Pinpoint the cell where the given text exists, returning its [X, Y] midpoint coordinate. 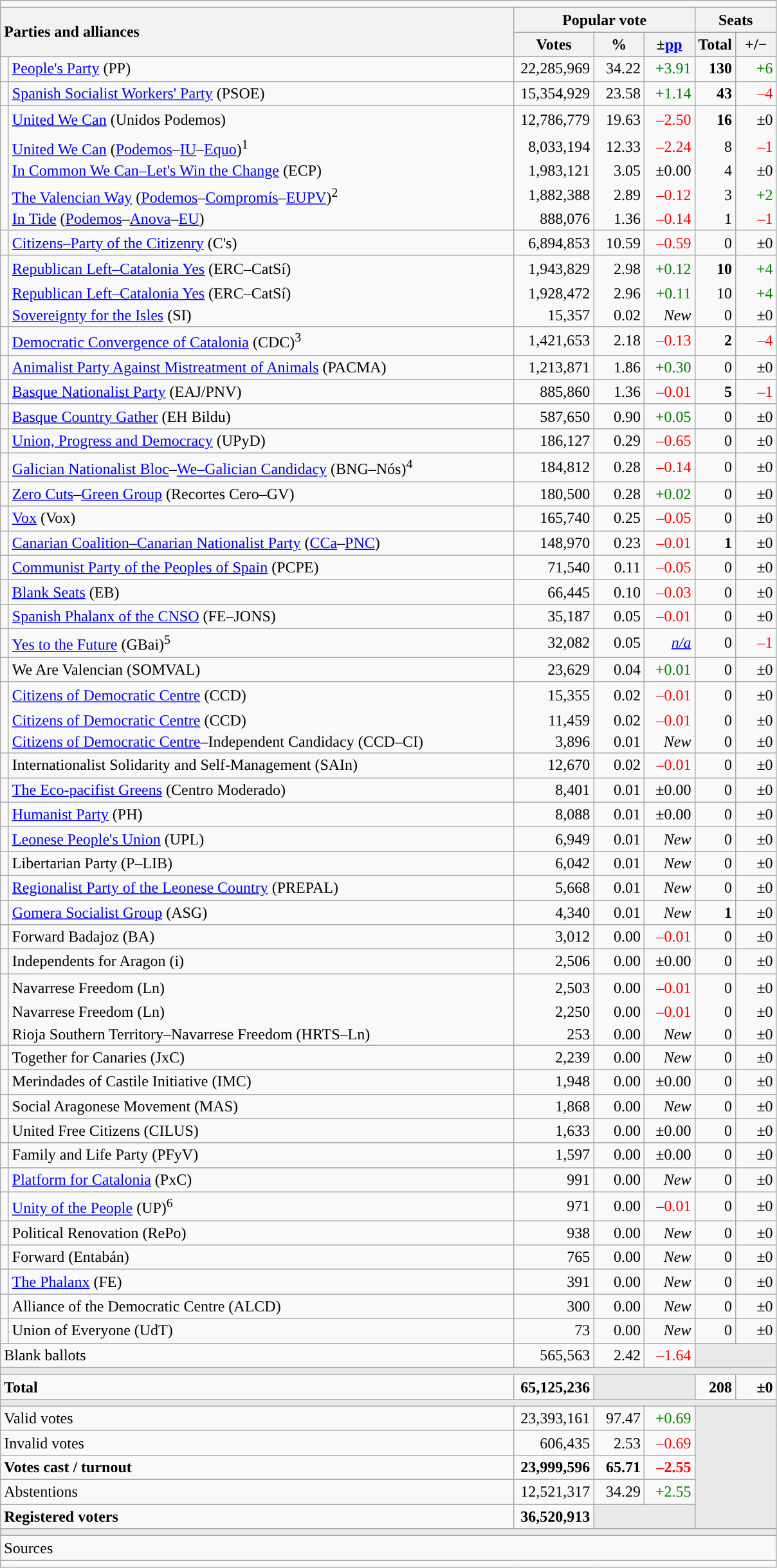
Regionalist Party of the Leonese Country (PREPAL) [261, 888]
Parties and alliances [257, 32]
4 [715, 171]
34.22 [619, 69]
23.58 [619, 93]
Union of Everyone (UdT) [261, 1331]
Alliance of the Democratic Centre (ALCD) [261, 1306]
34.29 [619, 1492]
65,125,236 [554, 1387]
Rioja Southern Territory–Navarrese Freedom (HRTS–Ln) [261, 1034]
Canarian Coalition–Canarian Nationalist Party (CCa–PNC) [261, 543]
12,670 [554, 765]
1,882,388 [554, 195]
565,563 [554, 1355]
97.47 [619, 1418]
991 [554, 1180]
71,540 [554, 567]
United Free Citizens (CILUS) [261, 1131]
Forward (Entabán) [261, 1257]
Abstentions [257, 1492]
–0.13 [669, 341]
1,983,121 [554, 171]
Internationalist Solidarity and Self-Management (SAIn) [261, 765]
Popular vote [605, 20]
Leonese People's Union (UPL) [261, 839]
Animalist Party Against Mistreatment of Animals (PACMA) [261, 367]
2.42 [619, 1355]
186,127 [554, 441]
10.59 [619, 242]
+0.01 [669, 670]
1,943,829 [554, 269]
2,250 [554, 1012]
23,629 [554, 670]
The Eco-pacifist Greens (Centro Moderado) [261, 790]
0.90 [619, 416]
0.23 [619, 543]
The Phalanx (FE) [261, 1282]
Unity of the People (UP)6 [261, 1207]
Registered voters [257, 1517]
+/− [756, 44]
The Valencian Way (Podemos–Compromís–EUPV)2 [261, 195]
19.63 [619, 120]
8,401 [554, 790]
32,082 [554, 643]
United We Can (Podemos–IU–Equo)1 [261, 147]
In Common We Can–Let's Win the Change (ECP) [261, 171]
6,894,853 [554, 242]
1,948 [554, 1082]
–0.03 [669, 592]
–0.65 [669, 441]
Blank ballots [257, 1355]
0.11 [619, 567]
36,520,913 [554, 1517]
Union, Progress and Democracy (UPyD) [261, 441]
Gomera Socialist Group (ASG) [261, 913]
Family and Life Party (PFyV) [261, 1155]
12,786,779 [554, 120]
1,597 [554, 1155]
Sovereignty for the Isles (SI) [261, 315]
888,076 [554, 219]
Zero Cuts–Green Group (Recortes Cero–GV) [261, 494]
0.29 [619, 441]
Humanist Party (PH) [261, 814]
Political Renovation (RePo) [261, 1233]
5 [715, 392]
15,354,929 [554, 93]
+0.30 [669, 367]
0.25 [619, 518]
1.86 [619, 367]
Social Aragonese Movement (MAS) [261, 1106]
Vox (Vox) [261, 518]
1,633 [554, 1131]
+0.05 [669, 416]
0.10 [619, 592]
±pp [669, 44]
765 [554, 1257]
–0.69 [669, 1443]
938 [554, 1233]
–2.50 [669, 120]
–1.64 [669, 1355]
Basque Country Gather (EH Bildu) [261, 416]
12.33 [619, 147]
+6 [756, 69]
Galician Nationalist Bloc–We–Galician Candidacy (BNG–Nós)4 [261, 467]
148,970 [554, 543]
1,421,653 [554, 341]
Platform for Catalonia (PxC) [261, 1180]
16 [715, 120]
6,042 [554, 863]
253 [554, 1034]
Seats [736, 20]
+0.12 [669, 269]
2.98 [619, 269]
Votes [554, 44]
3 [715, 195]
6,949 [554, 839]
+2.55 [669, 1492]
4,340 [554, 913]
0.04 [619, 670]
165,740 [554, 518]
2,506 [554, 962]
Independents for Aragon (i) [261, 962]
–0.59 [669, 242]
2.18 [619, 341]
1,868 [554, 1106]
65.71 [619, 1468]
Citizens–Party of the Citizenry (C's) [261, 242]
+0.69 [669, 1418]
23,999,596 [554, 1468]
1,928,472 [554, 294]
11,459 [554, 720]
+0.02 [669, 494]
2,239 [554, 1057]
885,860 [554, 392]
23,393,161 [554, 1418]
Citizens of Democratic Centre–Independent Candidacy (CCD–CI) [261, 742]
–0.12 [669, 195]
180,500 [554, 494]
8 [715, 147]
People's Party (PP) [261, 69]
Basque Nationalist Party (EAJ/PNV) [261, 392]
5,668 [554, 888]
Together for Canaries (JxC) [261, 1057]
73 [554, 1331]
15,357 [554, 315]
–2.55 [669, 1468]
43 [715, 93]
Spanish Socialist Workers' Party (PSOE) [261, 93]
300 [554, 1306]
22,285,969 [554, 69]
3.05 [619, 171]
971 [554, 1207]
208 [715, 1387]
Communist Party of the Peoples of Spain (PCPE) [261, 567]
Votes cast / turnout [257, 1468]
% [619, 44]
2.96 [619, 294]
United We Can (Unidos Podemos) [261, 120]
We Are Valencian (SOMVAL) [261, 670]
In Tide (Podemos–Anova–EU) [261, 219]
8,033,194 [554, 147]
391 [554, 1282]
Democratic Convergence of Catalonia (CDC)3 [261, 341]
+3.91 [669, 69]
2 [715, 341]
+2 [756, 195]
184,812 [554, 467]
2,503 [554, 988]
587,650 [554, 416]
Invalid votes [257, 1443]
Yes to the Future (GBai)5 [261, 643]
+0.11 [669, 294]
8,088 [554, 814]
Valid votes [257, 1418]
606,435 [554, 1443]
3,896 [554, 742]
66,445 [554, 592]
Blank Seats (EB) [261, 592]
3,012 [554, 937]
2.89 [619, 195]
+1.14 [669, 93]
–2.24 [669, 147]
15,355 [554, 696]
Forward Badajoz (BA) [261, 937]
12,521,317 [554, 1492]
Spanish Phalanx of the CNSO (FE–JONS) [261, 616]
35,187 [554, 616]
Merindades of Castile Initiative (IMC) [261, 1082]
1,213,871 [554, 367]
Sources [388, 1548]
n/a [669, 643]
Libertarian Party (P–LIB) [261, 863]
130 [715, 69]
2.53 [619, 1443]
